Identify which cell holds the provided text, then report its (X, Y) central coordinate. 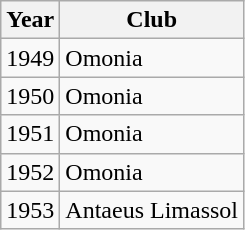
1953 (30, 210)
1951 (30, 134)
Antaeus Limassol (152, 210)
Year (30, 20)
1950 (30, 96)
1949 (30, 58)
1952 (30, 172)
Club (152, 20)
